Identify which cell holds the provided text, then report its [X, Y] central coordinate. 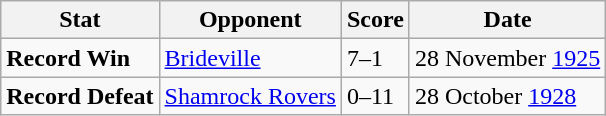
Stat [80, 20]
7–1 [375, 58]
28 November 1925 [507, 58]
Record Win [80, 58]
Opponent [250, 20]
Score [375, 20]
Date [507, 20]
28 October 1928 [507, 96]
Brideville [250, 58]
Shamrock Rovers [250, 96]
Record Defeat [80, 96]
0–11 [375, 96]
